Extract the [X, Y] coordinate from the center of the cell holding the provided text.  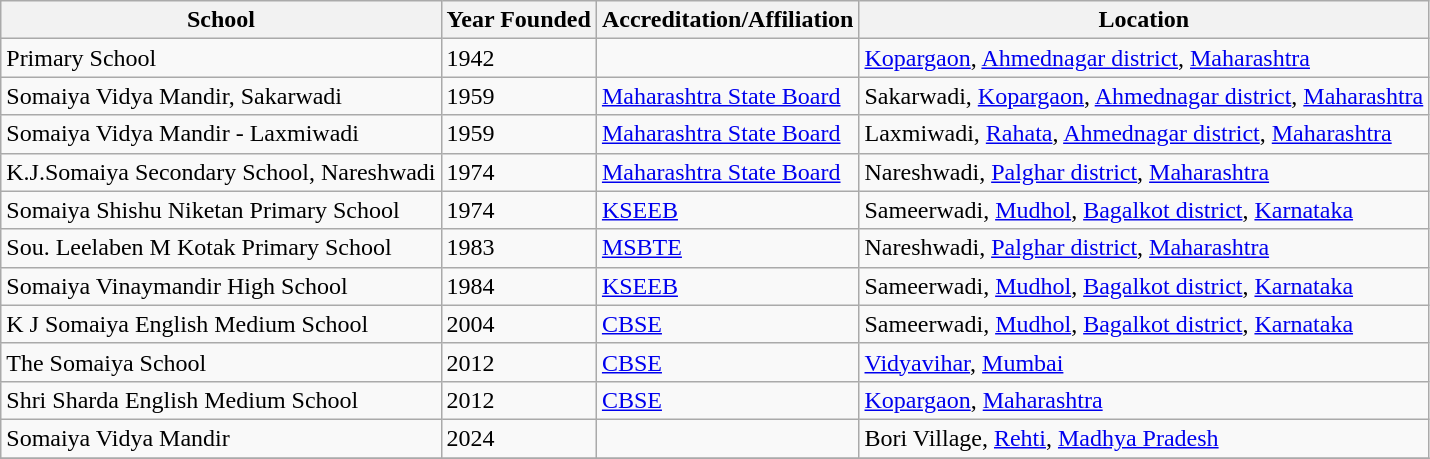
Laxmiwadi, Rahata, Ahmednagar district, Maharashtra [1144, 134]
Sou. Leelaben M Kotak Primary School [221, 248]
Somaiya Shishu Niketan Primary School [221, 210]
Vidyavihar, Mumbai [1144, 362]
The Somaiya School [221, 362]
Somaiya Vidya Mandir - Laxmiwadi [221, 134]
Year Founded [518, 20]
Bori Village, Rehti, Madhya Pradesh [1144, 438]
Somaiya Vidya Mandir [221, 438]
Location [1144, 20]
School [221, 20]
K J Somaiya English Medium School [221, 324]
Somaiya Vidya Mandir, Sakarwadi [221, 96]
2004 [518, 324]
Sakarwadi, Kopargaon, Ahmednagar district, Maharashtra [1144, 96]
K.J.Somaiya Secondary School, Nareshwadi [221, 172]
Primary School [221, 58]
1983 [518, 248]
1942 [518, 58]
2024 [518, 438]
Shri Sharda English Medium School [221, 400]
1984 [518, 286]
Kopargaon, Maharashtra [1144, 400]
Kopargaon, Ahmednagar district, Maharashtra [1144, 58]
MSBTE [728, 248]
Somaiya Vinaymandir High School [221, 286]
Accreditation/Affiliation [728, 20]
